Determine the [x, y] coordinate at the center of the cell enclosing the given text.  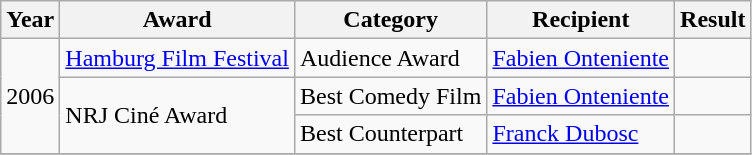
Best Comedy Film [390, 96]
Recipient [581, 20]
2006 [30, 96]
Category [390, 20]
Hamburg Film Festival [178, 58]
Audience Award [390, 58]
NRJ Ciné Award [178, 115]
Year [30, 20]
Result [713, 20]
Award [178, 20]
Best Counterpart [390, 134]
Franck Dubosc [581, 134]
